Detect which cell encompasses the target text, then output its [X, Y] center coordinate. 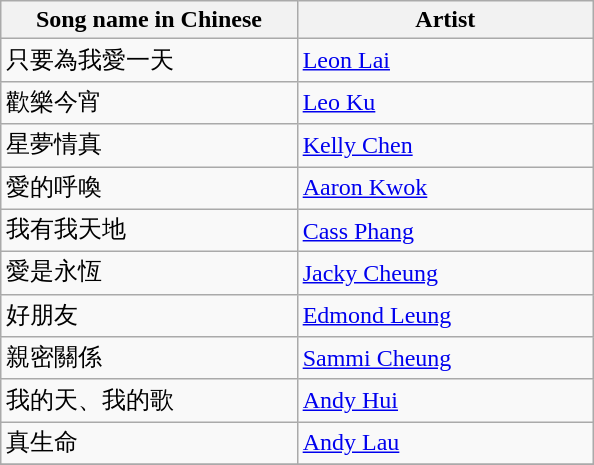
Song name in Chinese [149, 20]
真生命 [149, 444]
Andy Hui [445, 400]
我的天、我的歌 [149, 400]
Andy Lau [445, 444]
歡樂今宵 [149, 102]
Kelly Chen [445, 146]
Jacky Cheung [445, 274]
好朋友 [149, 316]
星夢情真 [149, 146]
Leon Lai [445, 60]
愛是永恆 [149, 274]
Artist [445, 20]
Edmond Leung [445, 316]
愛的呼喚 [149, 188]
我有我天地 [149, 230]
親密關係 [149, 358]
只要為我愛一天 [149, 60]
Leo Ku [445, 102]
Cass Phang [445, 230]
Aaron Kwok [445, 188]
Sammi Cheung [445, 358]
